Capture the cell that displays the provided text and extract its [X, Y] central coordinate. 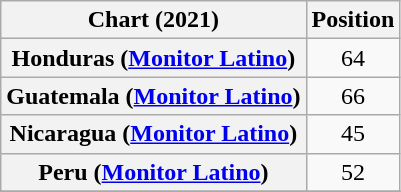
52 [353, 172]
Nicaragua (Monitor Latino) [154, 134]
Chart (2021) [154, 20]
Honduras (Monitor Latino) [154, 58]
Guatemala (Monitor Latino) [154, 96]
66 [353, 96]
Peru (Monitor Latino) [154, 172]
Position [353, 20]
64 [353, 58]
45 [353, 134]
